Search for the cell housing the specified text and yield its [x, y] center coordinate. 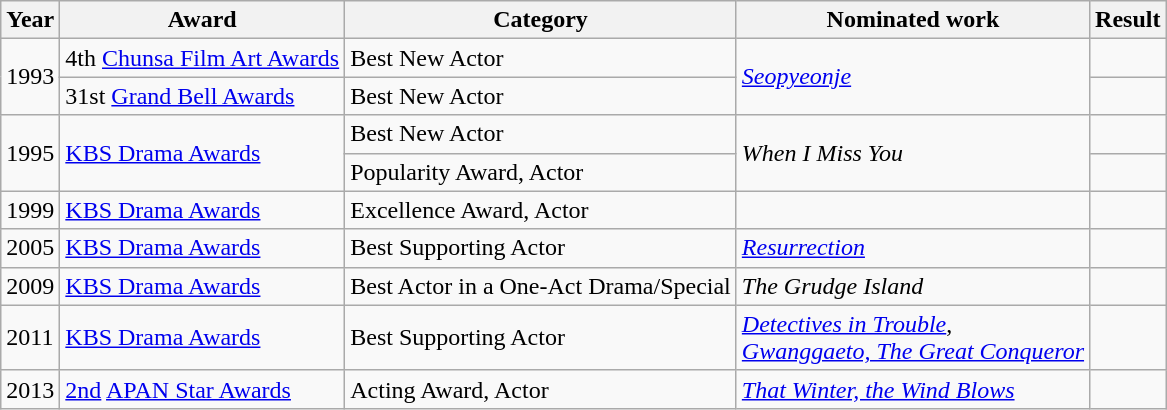
Category [541, 20]
2nd APAN Star Awards [202, 389]
Popularity Award, Actor [541, 172]
Excellence Award, Actor [541, 210]
Detectives in Trouble, Gwanggaeto, The Great Conqueror [912, 338]
2011 [30, 338]
31st Grand Bell Awards [202, 96]
Resurrection [912, 248]
The Grudge Island [912, 286]
When I Miss You [912, 153]
That Winter, the Wind Blows [912, 389]
2013 [30, 389]
Acting Award, Actor [541, 389]
Result [1128, 20]
Award [202, 20]
1993 [30, 77]
Best Actor in a One-Act Drama/Special [541, 286]
2009 [30, 286]
Seopyeonje [912, 77]
1999 [30, 210]
Year [30, 20]
4th Chunsa Film Art Awards [202, 58]
1995 [30, 153]
Nominated work [912, 20]
2005 [30, 248]
